From the cell containing the given text, extract its center point as [x, y] coordinate. 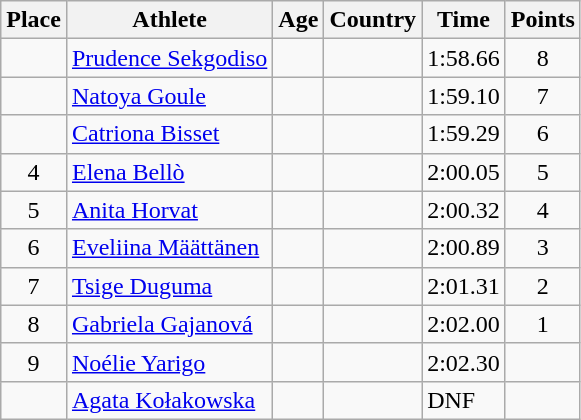
Noélie Yarigo [169, 362]
Anita Horvat [169, 210]
Points [542, 20]
1 [542, 324]
Age [298, 20]
2 [542, 286]
Time [464, 20]
2:00.32 [464, 210]
2:00.89 [464, 248]
Catriona Bisset [169, 134]
2:02.00 [464, 324]
2:02.30 [464, 362]
Place [34, 20]
3 [542, 248]
Tsige Duguma [169, 286]
9 [34, 362]
DNF [464, 400]
Agata Kołakowska [169, 400]
Athlete [169, 20]
Natoya Goule [169, 96]
1:59.29 [464, 134]
Gabriela Gajanová [169, 324]
Elena Bellò [169, 172]
1:58.66 [464, 58]
1:59.10 [464, 96]
Prudence Sekgodiso [169, 58]
2:01.31 [464, 286]
2:00.05 [464, 172]
Country [373, 20]
Eveliina Määttänen [169, 248]
